From the cell containing the given text, extract its center point as (X, Y) coordinate. 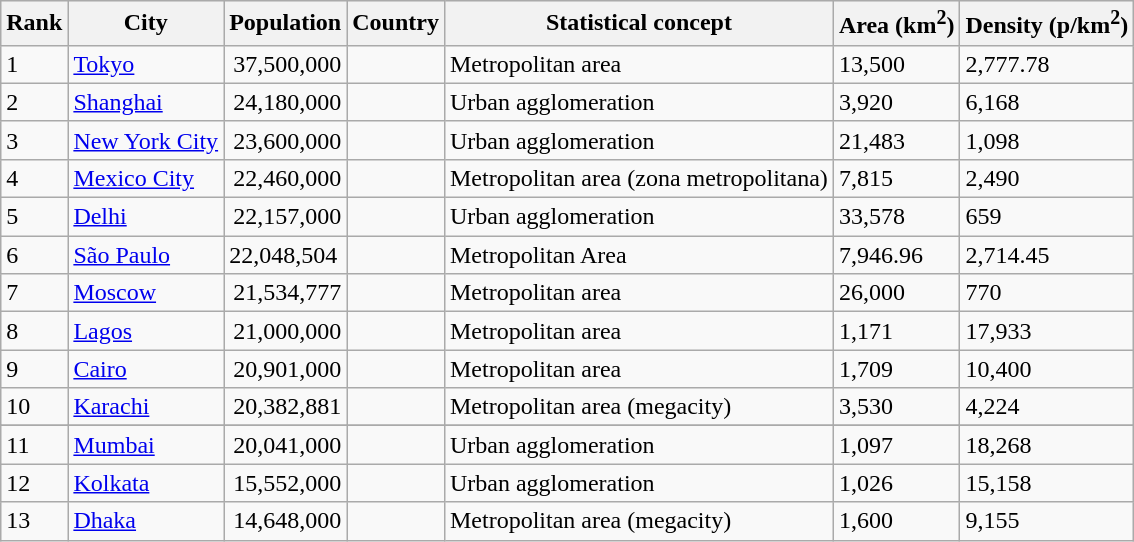
Karachi (146, 407)
Cairo (146, 369)
Shanghai (146, 102)
1,098 (1047, 140)
6,168 (1047, 102)
Statistical concept (638, 24)
Density (p/km2) (1047, 24)
Lagos (146, 331)
770 (1047, 293)
Rank (34, 24)
24,180,000 (286, 102)
Dhaka (146, 521)
14,648,000 (286, 521)
659 (1047, 217)
37,500,000 (286, 64)
Delhi (146, 217)
3 (34, 140)
Population (286, 24)
23,600,000 (286, 140)
12 (34, 483)
15,158 (1047, 483)
4,224 (1047, 407)
22,048,504 (286, 255)
4 (34, 178)
9 (34, 369)
2,714.45 (1047, 255)
7,815 (896, 178)
2 (34, 102)
1,171 (896, 331)
6 (34, 255)
18,268 (1047, 445)
1,097 (896, 445)
21,000,000 (286, 331)
City (146, 24)
1,026 (896, 483)
11 (34, 445)
20,041,000 (286, 445)
Mexico City (146, 178)
3,530 (896, 407)
15,552,000 (286, 483)
1 (34, 64)
8 (34, 331)
Moscow (146, 293)
Kolkata (146, 483)
21,483 (896, 140)
10,400 (1047, 369)
Country (396, 24)
7,946.96 (896, 255)
Metropolitan area (zona metropolitana) (638, 178)
5 (34, 217)
22,157,000 (286, 217)
7 (34, 293)
21,534,777 (286, 293)
3,920 (896, 102)
26,000 (896, 293)
22,460,000 (286, 178)
33,578 (896, 217)
Mumbai (146, 445)
20,382,881 (286, 407)
New York City (146, 140)
Area (km2) (896, 24)
Metropolitan Area (638, 255)
2,490 (1047, 178)
17,933 (1047, 331)
2,777.78 (1047, 64)
São Paulo (146, 255)
9,155 (1047, 521)
13,500 (896, 64)
Tokyo (146, 64)
20,901,000 (286, 369)
13 (34, 521)
1,709 (896, 369)
1,600 (896, 521)
10 (34, 407)
